Identify which cell holds the provided text, then report its [x, y] central coordinate. 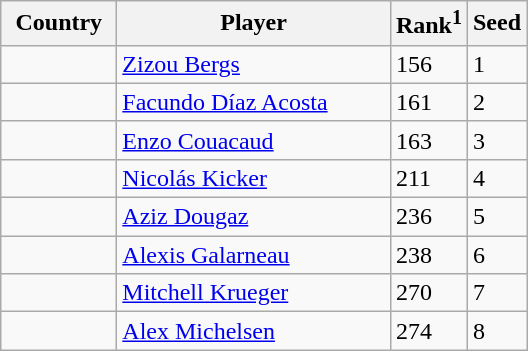
Aziz Dougaz [254, 217]
156 [428, 64]
161 [428, 102]
Player [254, 24]
4 [496, 178]
Seed [496, 24]
Nicolás Kicker [254, 178]
236 [428, 217]
7 [496, 293]
Rank1 [428, 24]
163 [428, 140]
Facundo Díaz Acosta [254, 102]
Mitchell Krueger [254, 293]
2 [496, 102]
8 [496, 331]
6 [496, 255]
Zizou Bergs [254, 64]
238 [428, 255]
Country [59, 24]
270 [428, 293]
Enzo Couacaud [254, 140]
274 [428, 331]
Alexis Galarneau [254, 255]
5 [496, 217]
211 [428, 178]
1 [496, 64]
3 [496, 140]
Alex Michelsen [254, 331]
